Locate the cell with the specified text and output its [X, Y] center coordinate. 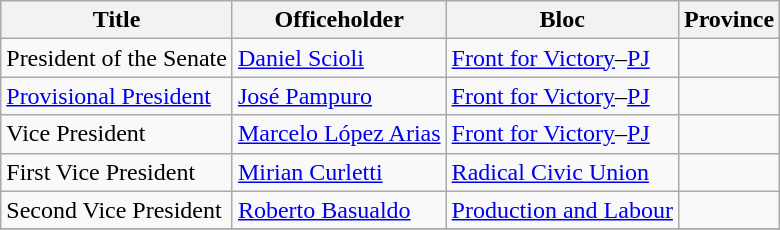
Daniel Scioli [339, 58]
First Vice President [117, 172]
Vice President [117, 134]
Officeholder [339, 20]
Title [117, 20]
Marcelo López Arias [339, 134]
Production and Labour [562, 210]
Mirian Curletti [339, 172]
Bloc [562, 20]
José Pampuro [339, 96]
Province [728, 20]
Second Vice President [117, 210]
Provisional President [117, 96]
Roberto Basualdo [339, 210]
President of the Senate [117, 58]
Radical Civic Union [562, 172]
